Return [x, y] of the center of cell containing provided text 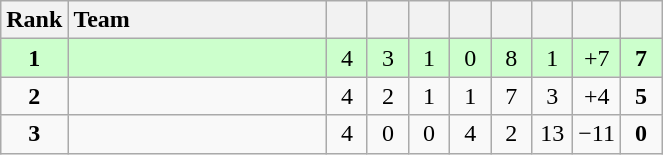
Rank [34, 20]
Team [198, 20]
8 [512, 58]
13 [552, 134]
+7 [597, 58]
5 [642, 96]
−11 [597, 134]
+4 [597, 96]
